Return the [x, y] coordinate for the center point of the cell that contains the specified text.  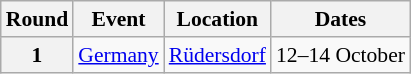
Event [118, 19]
Round [38, 19]
Germany [118, 55]
Dates [340, 19]
1 [38, 55]
Location [218, 19]
Rüdersdorf [218, 55]
12–14 October [340, 55]
